Scan for the cell matching the given text and deliver its (X, Y) coordinate at center. 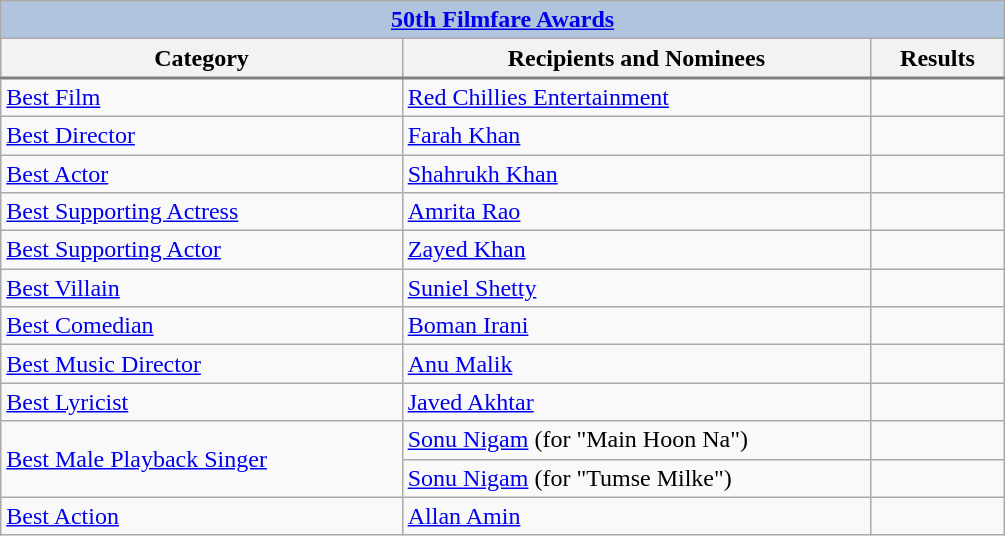
Best Director (202, 135)
Zayed Khan (636, 250)
Javed Akhtar (636, 402)
Sonu Nigam (for "Main Hoon Na") (636, 440)
Farah Khan (636, 135)
50th Filmfare Awards (503, 20)
Recipients and Nominees (636, 58)
Best Supporting Actor (202, 250)
Best Supporting Actress (202, 212)
Best Male Playback Singer (202, 459)
Results (938, 58)
Boman Irani (636, 326)
Sonu Nigam (for "Tumse Milke") (636, 478)
Anu Malik (636, 364)
Suniel Shetty (636, 288)
Best Film (202, 98)
Best Lyricist (202, 402)
Amrita Rao (636, 212)
Category (202, 58)
Best Actor (202, 173)
Shahrukh Khan (636, 173)
Red Chillies Entertainment (636, 98)
Best Music Director (202, 364)
Best Comedian (202, 326)
Best Villain (202, 288)
Best Action (202, 516)
Allan Amin (636, 516)
